Return the [X, Y] coordinate for the center point of the cell that contains the specified text.  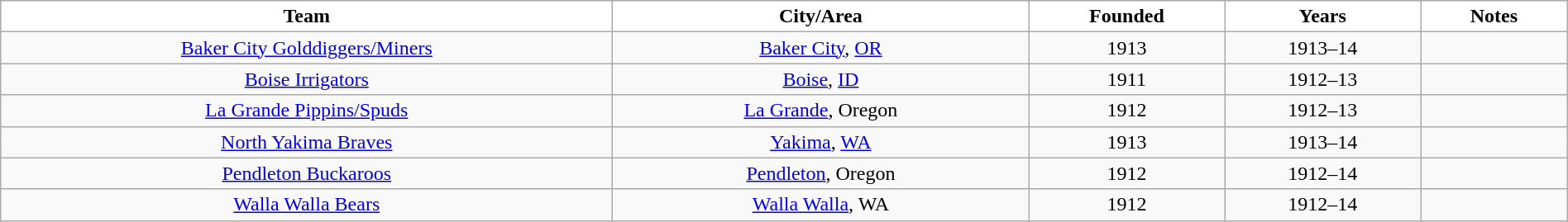
Yakima, WA [820, 142]
Baker City, OR [820, 48]
1911 [1126, 79]
Baker City Golddiggers/Miners [307, 48]
North Yakima Braves [307, 142]
Walla Walla, WA [820, 205]
Walla Walla Bears [307, 205]
Years [1323, 17]
Pendleton, Oregon [820, 173]
La Grande Pippins/Spuds [307, 111]
Founded [1126, 17]
Team [307, 17]
City/Area [820, 17]
Boise, ID [820, 79]
Notes [1494, 17]
Boise Irrigators [307, 79]
La Grande, Oregon [820, 111]
Pendleton Buckaroos [307, 173]
